Search for the cell housing the specified text and yield its [X, Y] center coordinate. 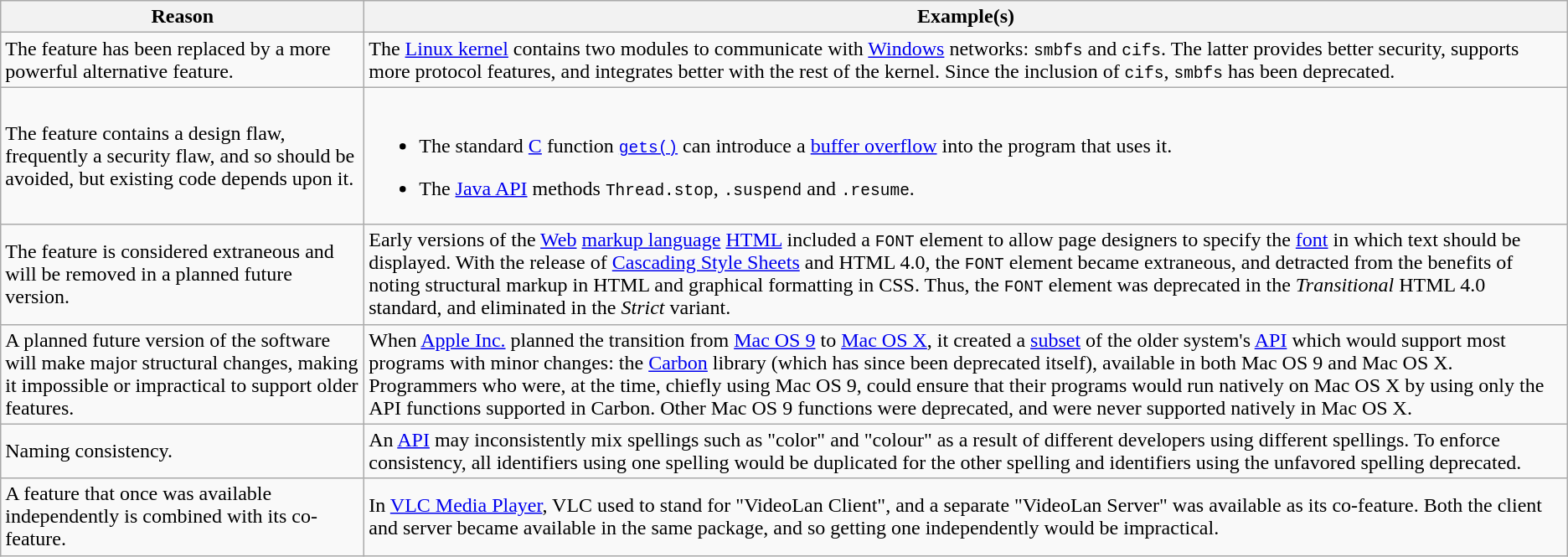
Example(s) [967, 17]
The feature is considered extraneous and will be removed in a planned future version. [183, 275]
The feature contains a design flaw, frequently a security flaw, and so should be avoided, but existing code depends upon it. [183, 156]
The standard C function gets() can introduce a buffer overflow into the program that uses it.The Java API methods Thread.stop, .suspend and .resume. [967, 156]
A feature that once was available independently is combined with its co-feature. [183, 517]
Reason [183, 17]
A planned future version of the software will make major structural changes, making it impossible or impractical to support older features. [183, 374]
The feature has been replaced by a more powerful alternative feature. [183, 60]
Naming consistency. [183, 451]
